Identify which cell holds the provided text, then report its [X, Y] central coordinate. 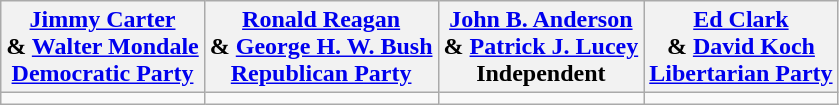
Jimmy Carter & Walter MondaleDemocratic Party [103, 47]
Ed Clark & David KochLibertarian Party [741, 47]
Ronald Reagan & George H. W. BushRepublican Party [321, 47]
John B. Anderson & Patrick J. LuceyIndependent [541, 47]
